Pinpoint the cell where the given text exists, returning its (X, Y) midpoint coordinate. 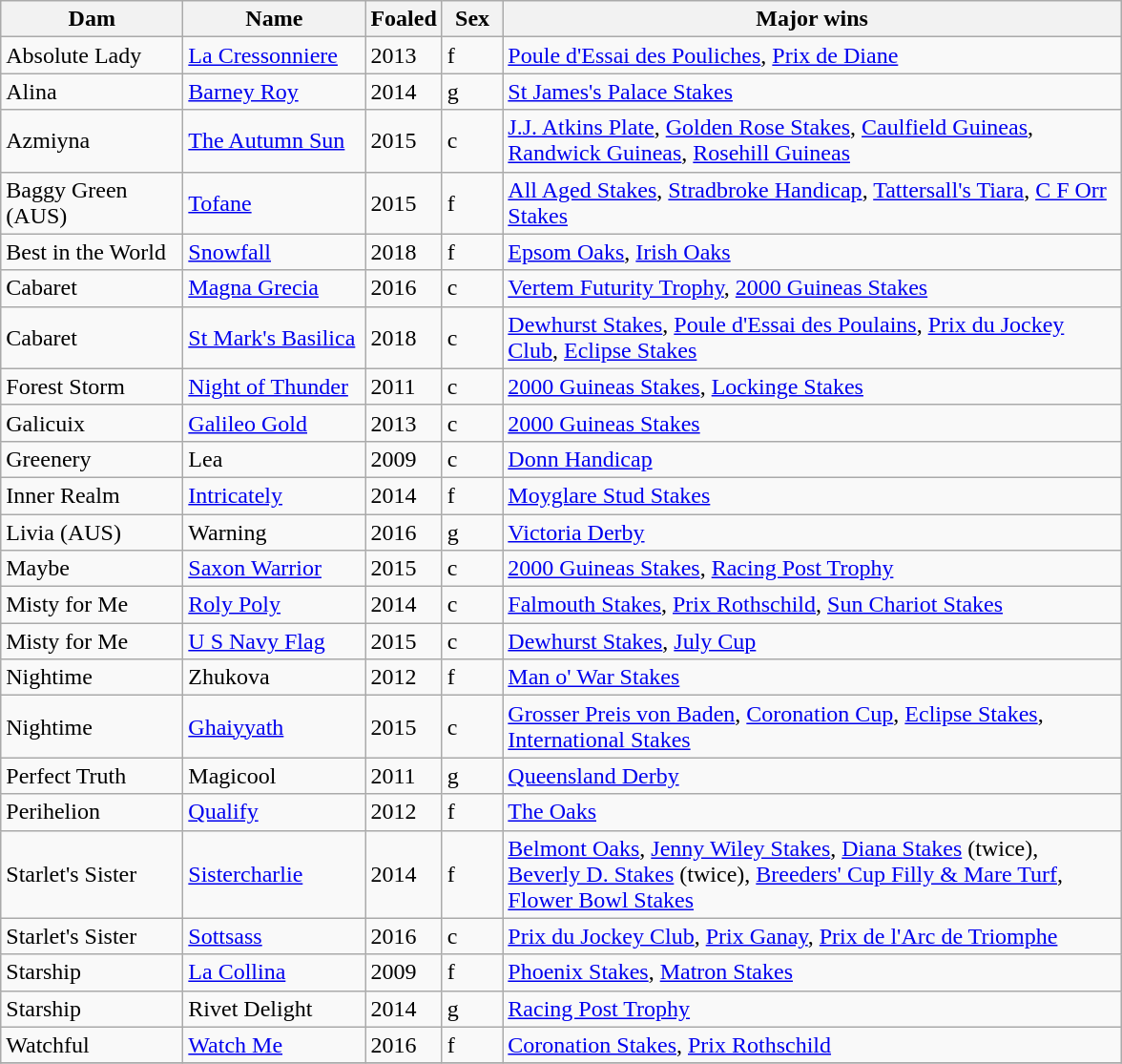
Sistercharlie (275, 874)
Racing Post Trophy (813, 1009)
Sottsass (275, 936)
2000 Guineas Stakes, Lockinge Stakes (813, 386)
Moyglare Stud Stakes (813, 495)
Magna Grecia (275, 288)
Name (275, 19)
Epsom Oaks, Irish Oaks (813, 252)
Queensland Derby (813, 776)
J.J. Atkins Plate, Golden Rose Stakes, Caulfield Guineas, Randwick Guineas, Rosehill Guineas (813, 141)
Roly Poly (275, 605)
Sex (472, 19)
Galicuix (92, 423)
Victoria Derby (813, 532)
Magicool (275, 776)
Maybe (92, 569)
Baggy Green (AUS) (92, 202)
Azmiyna (92, 141)
Qualify (275, 812)
Watch Me (275, 1045)
All Aged Stakes, Stradbroke Handicap, Tattersall's Tiara, C F Orr Stakes (813, 202)
Coronation Stakes, Prix Rothschild (813, 1045)
Best in the World (92, 252)
Major wins (813, 19)
The Oaks (813, 812)
Tofane (275, 202)
Vertem Futurity Trophy, 2000 Guineas Stakes (813, 288)
Zhukova (275, 678)
Ghaiyyath (275, 727)
Perfect Truth (92, 776)
Belmont Oaks, Jenny Wiley Stakes, Diana Stakes (twice), Beverly D. Stakes (twice), Breeders' Cup Filly & Mare Turf, Flower Bowl Stakes (813, 874)
Snowfall (275, 252)
Barney Roy (275, 92)
Greenery (92, 459)
Intricately (275, 495)
The Autumn Sun (275, 141)
Dewhurst Stakes, July Cup (813, 641)
Absolute Lady (92, 55)
Rivet Delight (275, 1009)
Man o' War Stakes (813, 678)
2000 Guineas Stakes, Racing Post Trophy (813, 569)
Night of Thunder (275, 386)
La Cressonniere (275, 55)
Donn Handicap (813, 459)
Perihelion (92, 812)
Lea (275, 459)
Prix du Jockey Club, Prix Ganay, Prix de l'Arc de Triomphe (813, 936)
Galileo Gold (275, 423)
2000 Guineas Stakes (813, 423)
Alina (92, 92)
Warning (275, 532)
Falmouth Stakes, Prix Rothschild, Sun Chariot Stakes (813, 605)
Poule d'Essai des Pouliches, Prix de Diane (813, 55)
St James's Palace Stakes (813, 92)
Dewhurst Stakes, Poule d'Essai des Poulains, Prix du Jockey Club, Eclipse Stakes (813, 338)
Phoenix Stakes, Matron Stakes (813, 972)
Foaled (404, 19)
Watchful (92, 1045)
La Collina (275, 972)
U S Navy Flag (275, 641)
Grosser Preis von Baden, Coronation Cup, Eclipse Stakes, International Stakes (813, 727)
Livia (AUS) (92, 532)
Forest Storm (92, 386)
Inner Realm (92, 495)
Dam (92, 19)
St Mark's Basilica (275, 338)
Saxon Warrior (275, 569)
